Return (x, y) of the center of cell containing provided text 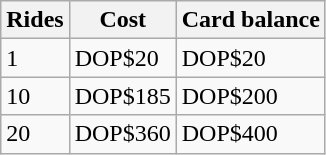
DOP$185 (122, 96)
Card balance (250, 20)
Cost (122, 20)
10 (35, 96)
Rides (35, 20)
DOP$200 (250, 96)
DOP$360 (122, 134)
1 (35, 58)
20 (35, 134)
DOP$400 (250, 134)
